Detect which cell encompasses the target text, then output its [x, y] center coordinate. 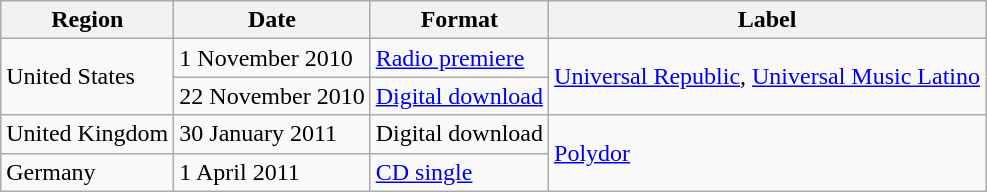
United States [88, 77]
Label [768, 20]
United Kingdom [88, 134]
22 November 2010 [272, 96]
Polydor [768, 153]
Radio premiere [459, 58]
1 April 2011 [272, 172]
CD single [459, 172]
30 January 2011 [272, 134]
1 November 2010 [272, 58]
Date [272, 20]
Region [88, 20]
Format [459, 20]
Germany [88, 172]
Universal Republic, Universal Music Latino [768, 77]
